Provide the [x, y] coordinate of the cell's center where the given text is located.  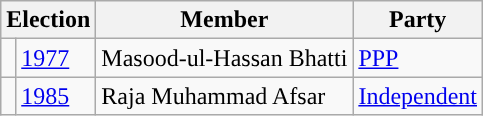
1985 [56, 96]
Independent [418, 96]
PPP [418, 58]
Election [48, 20]
Masood-ul-Hassan Bhatti [224, 58]
1977 [56, 58]
Raja Muhammad Afsar [224, 96]
Party [418, 20]
Member [224, 20]
